Pinpoint the cell where the given text exists, returning its (x, y) midpoint coordinate. 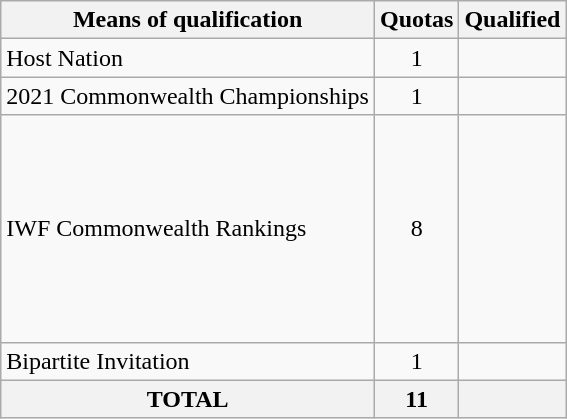
Means of qualification (188, 20)
Host Nation (188, 58)
8 (416, 228)
Qualified (512, 20)
TOTAL (188, 399)
11 (416, 399)
2021 Commonwealth Championships (188, 96)
Bipartite Invitation (188, 361)
Quotas (416, 20)
IWF Commonwealth Rankings (188, 228)
